Return (X, Y) of the center of cell containing provided text 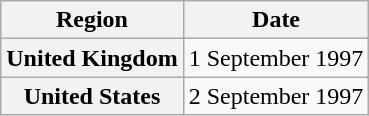
United States (92, 96)
1 September 1997 (276, 58)
2 September 1997 (276, 96)
Region (92, 20)
United Kingdom (92, 58)
Date (276, 20)
